Search for the cell housing the specified text and yield its [X, Y] center coordinate. 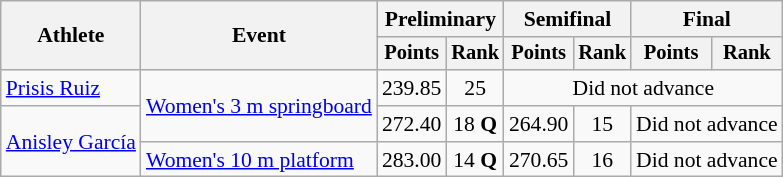
18 Q [475, 124]
Final [707, 19]
Event [259, 36]
239.85 [412, 88]
272.40 [412, 124]
Prisis Ruiz [71, 88]
Preliminary [440, 19]
Women's 3 m springboard [259, 106]
264.90 [538, 124]
Anisley García [71, 142]
Semifinal [568, 19]
15 [602, 124]
25 [475, 88]
Athlete [71, 36]
